Determine the (X, Y) coordinate at the center of the cell enclosing the given text.  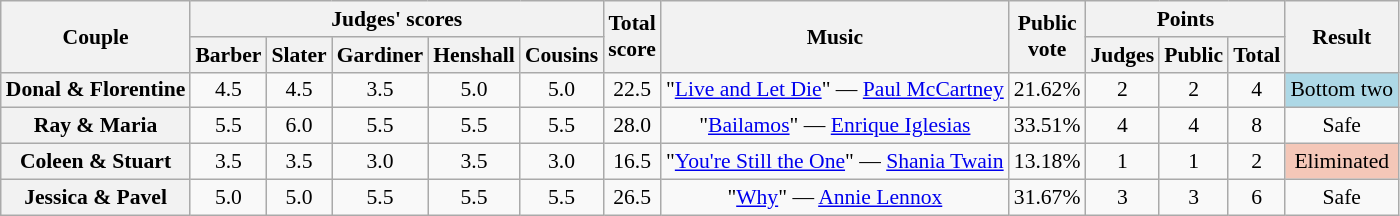
28.0 (632, 126)
Cousins (562, 55)
Gardiner (380, 55)
Judges' scores (396, 19)
Ray & Maria (96, 126)
33.51% (1048, 126)
Slater (298, 55)
31.67% (1048, 197)
Couple (96, 36)
Donal & Florentine (96, 90)
21.62% (1048, 90)
Jessica & Pavel (96, 197)
Result (1342, 36)
22.5 (632, 90)
Total (1256, 55)
Music (835, 36)
Henshall (474, 55)
Publicvote (1048, 36)
"Bailamos" — Enrique Iglesias (835, 126)
Judges (1122, 55)
"Why" — Annie Lennox (835, 197)
16.5 (632, 162)
Bottom two (1342, 90)
8 (1256, 126)
Eliminated (1342, 162)
Coleen & Stuart (96, 162)
6 (1256, 197)
Barber (228, 55)
Points (1185, 19)
"Live and Let Die" — Paul McCartney (835, 90)
"You're Still the One" — Shania Twain (835, 162)
6.0 (298, 126)
Public (1194, 55)
Totalscore (632, 36)
26.5 (632, 197)
13.18% (1048, 162)
